Find where the given text appears and provide that cell's center as [x, y] coordinate. 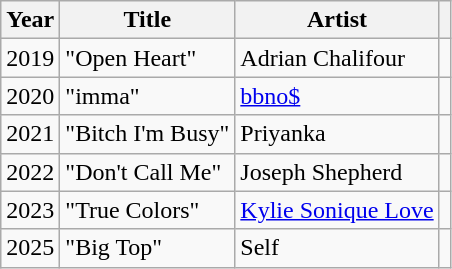
Title [148, 20]
"Big Top" [148, 248]
2021 [30, 134]
2022 [30, 172]
Artist [337, 20]
bbno$ [337, 96]
2019 [30, 58]
Self [337, 248]
"Don't Call Me" [148, 172]
2025 [30, 248]
2023 [30, 210]
"Bitch I'm Busy" [148, 134]
2020 [30, 96]
"imma" [148, 96]
"True Colors" [148, 210]
Year [30, 20]
Kylie Sonique Love [337, 210]
Priyanka [337, 134]
"Open Heart" [148, 58]
Adrian Chalifour [337, 58]
Joseph Shepherd [337, 172]
